Return [X, Y] of the center of cell containing provided text 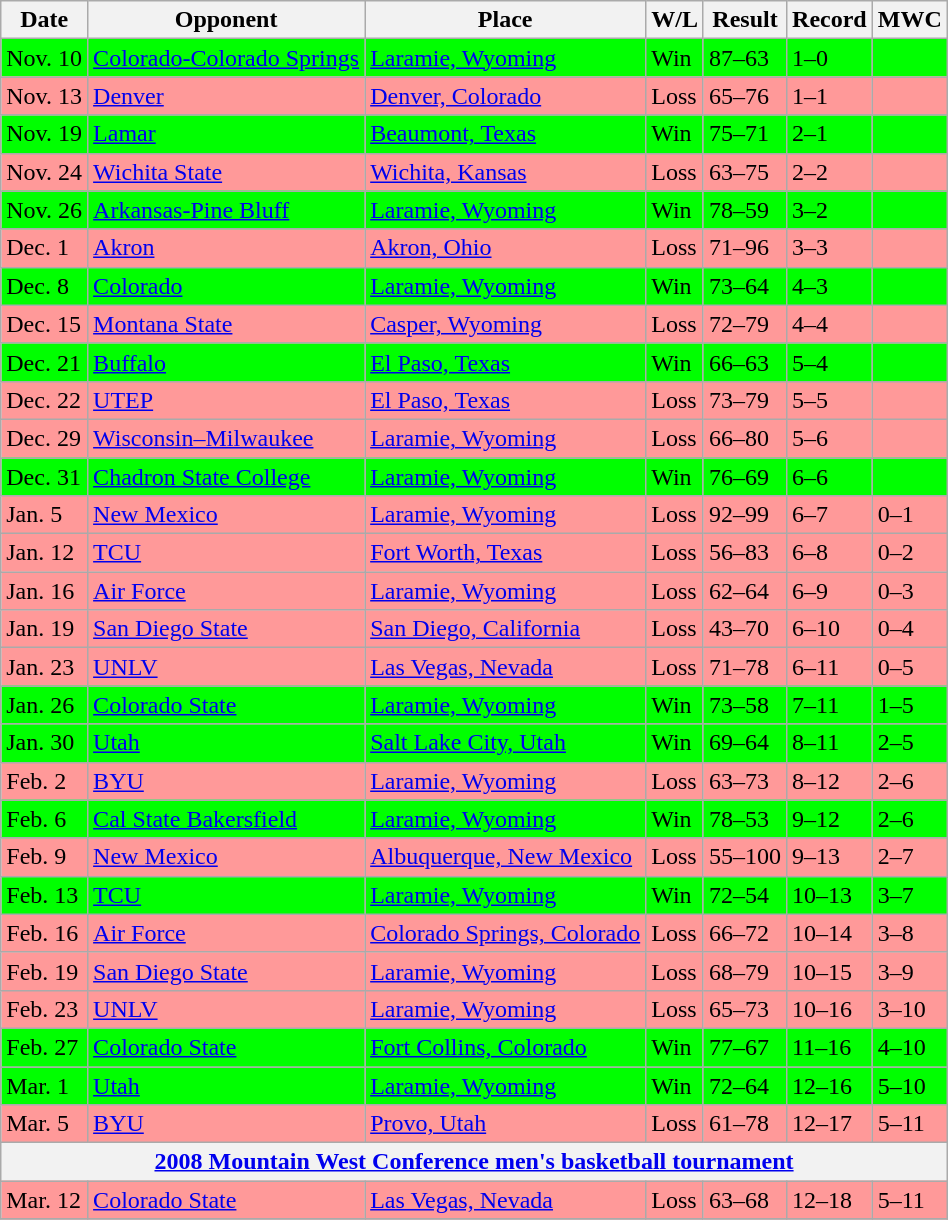
62–64 [744, 591]
Jan. 16 [44, 591]
5–4 [830, 362]
75–71 [744, 134]
Dec. 1 [44, 248]
11–16 [830, 1047]
6–11 [830, 667]
69–64 [744, 743]
3–2 [830, 210]
61–78 [744, 1124]
Denver [226, 96]
65–76 [744, 96]
Opponent [226, 20]
Feb. 16 [44, 933]
MWC [910, 20]
2008 Mountain West Conference men's basketball tournament [474, 1162]
77–67 [744, 1047]
66–63 [744, 362]
Akron, Ohio [506, 248]
Akron [226, 248]
Feb. 6 [44, 819]
55–100 [744, 857]
Nov. 13 [44, 96]
0–2 [910, 553]
3–7 [910, 895]
1–1 [830, 96]
Jan. 26 [44, 705]
Wichita State [226, 172]
0–5 [910, 667]
63–75 [744, 172]
43–70 [744, 629]
0–1 [910, 515]
92–99 [744, 515]
6–10 [830, 629]
Dec. 29 [44, 438]
Denver, Colorado [506, 96]
10–13 [830, 895]
Wisconsin–Milwaukee [226, 438]
W/L [675, 20]
San Diego, California [506, 629]
3–3 [830, 248]
Colorado [226, 286]
Mar. 5 [44, 1124]
66–80 [744, 438]
2–1 [830, 134]
6–6 [830, 477]
Dec. 31 [44, 477]
Lamar [226, 134]
4–4 [830, 324]
12–17 [830, 1124]
Colorado Springs, Colorado [506, 933]
2–2 [830, 172]
63–73 [744, 781]
4–10 [910, 1047]
Beaumont, Texas [506, 134]
5–6 [830, 438]
3–10 [910, 1009]
10–14 [830, 933]
65–73 [744, 1009]
Mar. 1 [44, 1085]
73–79 [744, 400]
Nov. 24 [44, 172]
Feb. 27 [44, 1047]
Salt Lake City, Utah [506, 743]
2–5 [910, 743]
Montana State [226, 324]
Nov. 26 [44, 210]
Jan. 23 [44, 667]
3–9 [910, 971]
Wichita, Kansas [506, 172]
Jan. 30 [44, 743]
Feb. 13 [44, 895]
Feb. 9 [44, 857]
Dec. 22 [44, 400]
78–53 [744, 819]
8–12 [830, 781]
72–79 [744, 324]
72–54 [744, 895]
Place [506, 20]
71–78 [744, 667]
UTEP [226, 400]
Arkansas-Pine Bluff [226, 210]
Feb. 2 [44, 781]
68–79 [744, 971]
Jan. 5 [44, 515]
9–13 [830, 857]
9–12 [830, 819]
Provo, Utah [506, 1124]
2–7 [910, 857]
78–59 [744, 210]
3–8 [910, 933]
10–16 [830, 1009]
63–68 [744, 1200]
6–9 [830, 591]
Jan. 12 [44, 553]
7–11 [830, 705]
8–11 [830, 743]
Feb. 19 [44, 971]
73–64 [744, 286]
56–83 [744, 553]
Mar. 12 [44, 1200]
Dec. 15 [44, 324]
Nov. 19 [44, 134]
Casper, Wyoming [506, 324]
Record [830, 20]
Albuquerque, New Mexico [506, 857]
1–5 [910, 705]
10–15 [830, 971]
5–10 [910, 1085]
73–58 [744, 705]
Colorado-Colorado Springs [226, 58]
66–72 [744, 933]
Feb. 23 [44, 1009]
Fort Collins, Colorado [506, 1047]
5–5 [830, 400]
Date [44, 20]
Dec. 21 [44, 362]
76–69 [744, 477]
71–96 [744, 248]
12–18 [830, 1200]
6–7 [830, 515]
Buffalo [226, 362]
72–64 [744, 1085]
12–16 [830, 1085]
Result [744, 20]
4–3 [830, 286]
0–4 [910, 629]
Nov. 10 [44, 58]
Dec. 8 [44, 286]
Chadron State College [226, 477]
6–8 [830, 553]
Fort Worth, Texas [506, 553]
Cal State Bakersfield [226, 819]
0–3 [910, 591]
1–0 [830, 58]
87–63 [744, 58]
Jan. 19 [44, 629]
